For the text-containing cell, return its midpoint in [X, Y] coordinate format. 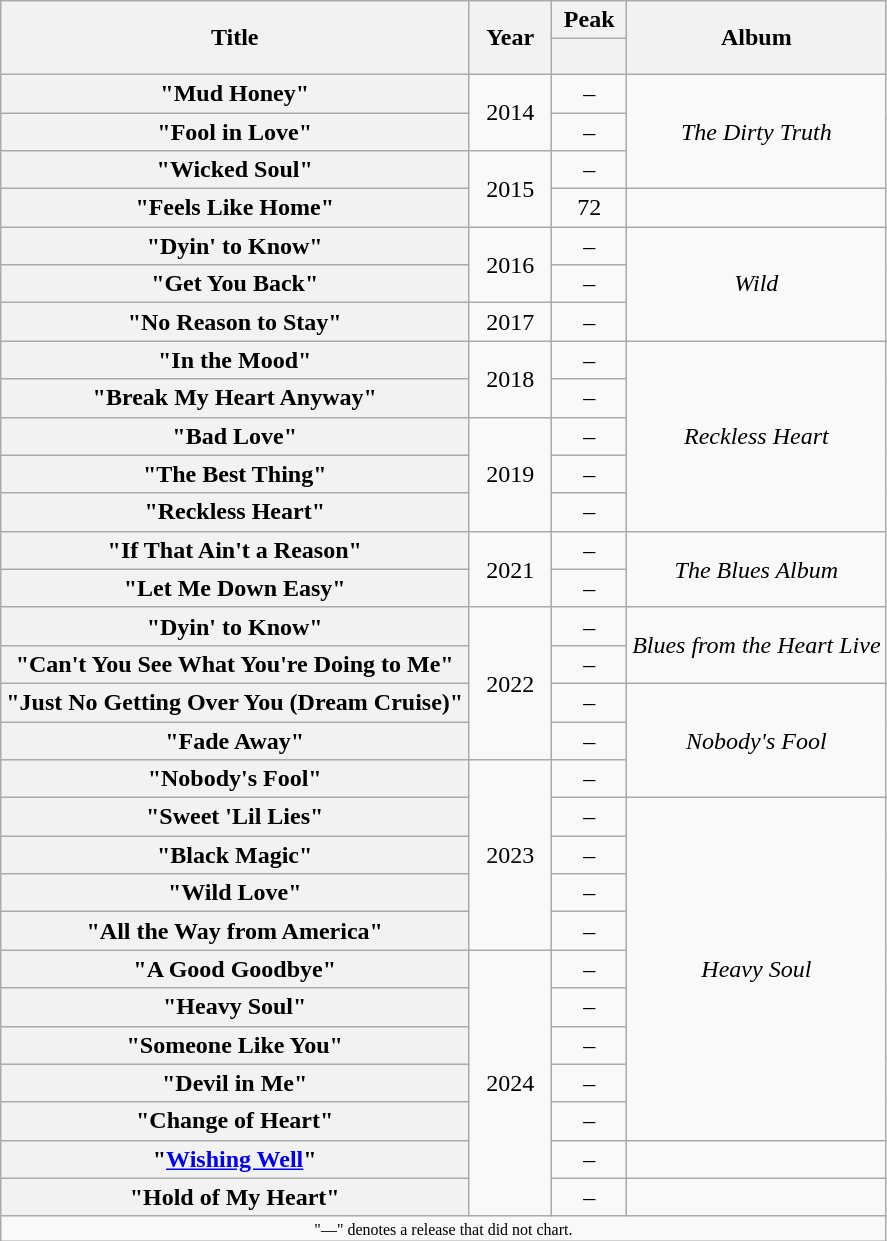
Nobody's Fool [756, 740]
2017 [510, 322]
Peak [590, 20]
The Blues Album [756, 569]
"Heavy Soul" [235, 1007]
"Black Magic" [235, 855]
"If That Ain't a Reason" [235, 550]
"Nobody's Fool" [235, 779]
2014 [510, 112]
"A Good Goodbye" [235, 969]
"Mud Honey" [235, 93]
"Reckless Heart" [235, 512]
"Someone Like You" [235, 1045]
"Get You Back" [235, 284]
2022 [510, 683]
"Change of Heart" [235, 1121]
"The Best Thing" [235, 474]
"Feels Like Home" [235, 208]
"No Reason to Stay" [235, 322]
Year [510, 38]
"Hold of My Heart" [235, 1197]
Reckless Heart [756, 436]
"In the Mood" [235, 360]
"Fade Away" [235, 741]
"All the Way from America" [235, 931]
"Wishing Well" [235, 1159]
2019 [510, 474]
2023 [510, 855]
2021 [510, 569]
Heavy Soul [756, 970]
Blues from the Heart Live [756, 645]
2018 [510, 379]
"Wicked Soul" [235, 170]
Wild [756, 284]
Title [235, 38]
"Can't You See What You're Doing to Me" [235, 664]
Album [756, 38]
"Fool in Love" [235, 131]
"Devil in Me" [235, 1083]
2016 [510, 265]
"Bad Love" [235, 436]
"Sweet 'Lil Lies" [235, 817]
"—" denotes a release that did not chart. [444, 1228]
The Dirty Truth [756, 131]
72 [590, 208]
"Wild Love" [235, 893]
2015 [510, 189]
"Just No Getting Over You (Dream Cruise)" [235, 702]
2024 [510, 1083]
"Let Me Down Easy" [235, 588]
"Break My Heart Anyway" [235, 398]
